Output the [X, Y] coordinate of the center of the cell containing the given text.  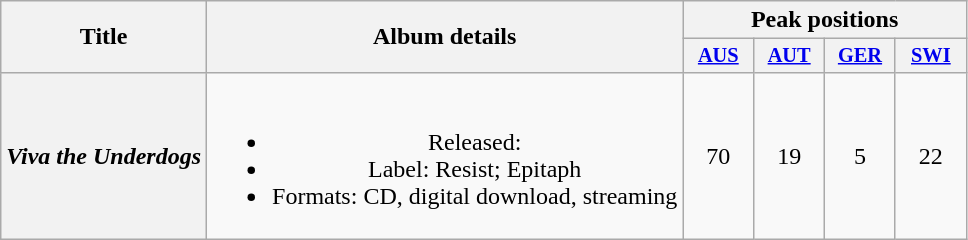
Album details [445, 37]
AUS [718, 56]
SWI [930, 56]
AUT [790, 56]
GER [860, 56]
70 [718, 156]
22 [930, 156]
Viva the Underdogs [104, 156]
5 [860, 156]
Title [104, 37]
Released: Label: Resist; EpitaphFormats: CD, digital download, streaming [445, 156]
Peak positions [824, 20]
19 [790, 156]
